Find where the given text appears and provide that cell's center as (X, Y) coordinate. 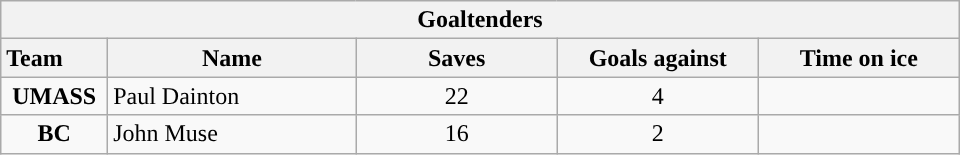
John Muse (232, 134)
UMASS (54, 96)
22 (456, 96)
2 (658, 134)
BC (54, 134)
Saves (456, 58)
Name (232, 58)
Goaltenders (480, 20)
Time on ice (858, 58)
Paul Dainton (232, 96)
16 (456, 134)
Goals against (658, 58)
Team (54, 58)
4 (658, 96)
